Determine the (x, y) coordinate at the center of the cell enclosing the given text.  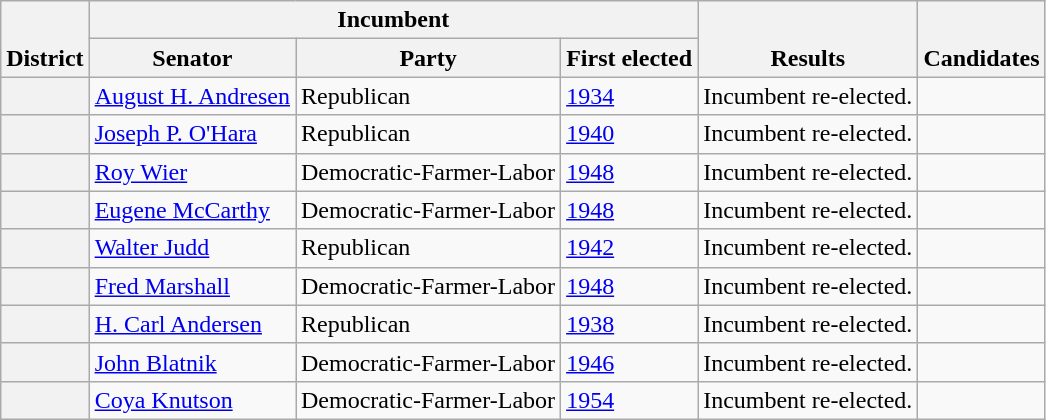
Senator (192, 58)
Eugene McCarthy (192, 210)
1938 (630, 324)
Coya Knutson (192, 400)
Party (428, 58)
1940 (630, 134)
1934 (630, 96)
1954 (630, 400)
Candidates (982, 39)
Joseph P. O'Hara (192, 134)
Roy Wier (192, 172)
Walter Judd (192, 248)
John Blatnik (192, 362)
August H. Andresen (192, 96)
Results (808, 39)
Incumbent (394, 20)
Fred Marshall (192, 286)
1942 (630, 248)
District (45, 39)
1946 (630, 362)
H. Carl Andersen (192, 324)
First elected (630, 58)
